Search for the cell housing the specified text and yield its (X, Y) center coordinate. 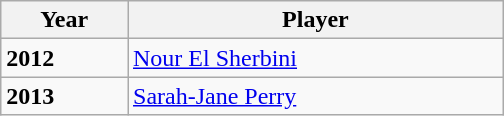
2013 (64, 96)
2012 (64, 58)
Nour El Sherbini (316, 58)
Player (316, 20)
Sarah-Jane Perry (316, 96)
Year (64, 20)
